Find where the given text appears and provide that cell's center as (X, Y) coordinate. 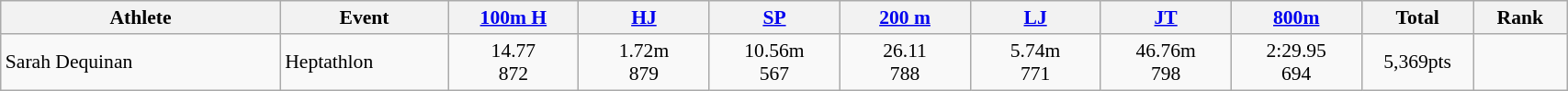
100m H (513, 17)
Athlete (141, 17)
Event (364, 17)
5,369pts (1417, 63)
5.74m771 (1035, 63)
1.72m879 (644, 63)
Heptathlon (364, 63)
Rank (1520, 17)
HJ (644, 17)
26.11788 (905, 63)
10.56m567 (774, 63)
Total (1417, 17)
JT (1166, 17)
2:29.95694 (1296, 63)
Sarah Dequinan (141, 63)
SP (774, 17)
46.76m798 (1166, 63)
14.77872 (513, 63)
200 m (905, 17)
800m (1296, 17)
LJ (1035, 17)
